From the cell containing the given text, extract its center point as [x, y] coordinate. 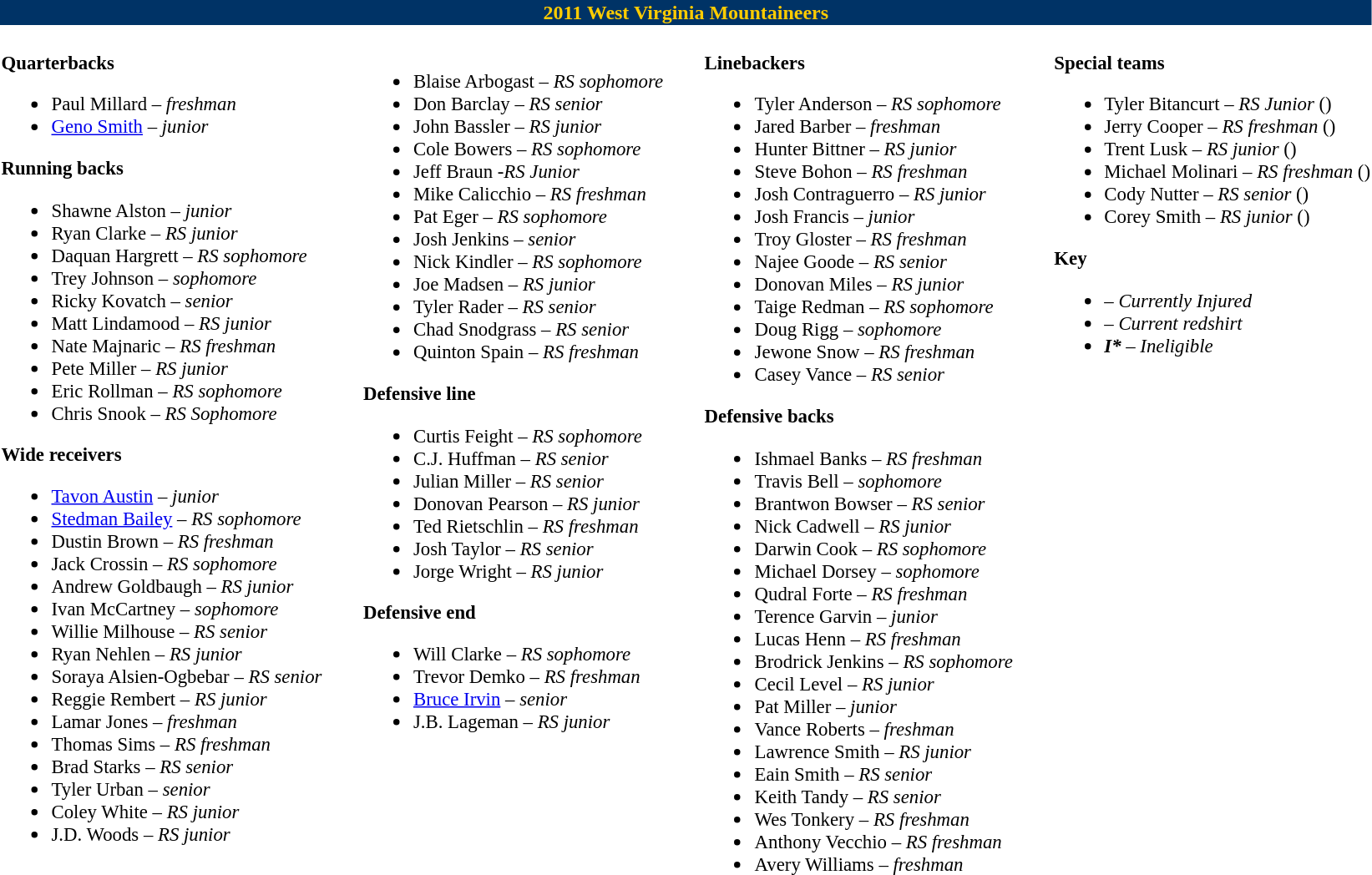
2011 West Virginia Mountaineers [686, 13]
